Find where the given text appears and provide that cell's center as [x, y] coordinate. 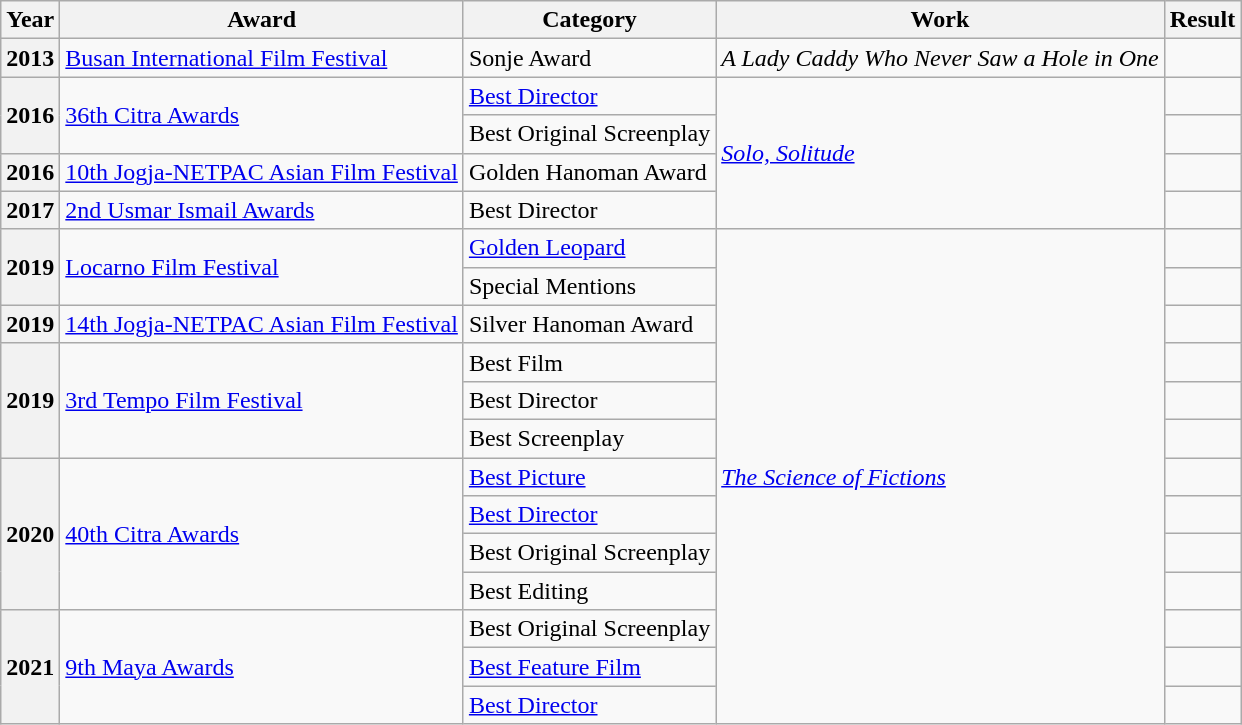
2nd Usmar Ismail Awards [262, 210]
Sonje Award [589, 58]
Best Feature Film [589, 667]
A Lady Caddy Who Never Saw a Hole in One [940, 58]
Year [30, 20]
Special Mentions [589, 286]
Result [1202, 20]
40th Citra Awards [262, 534]
Best Editing [589, 591]
Busan International Film Festival [262, 58]
Category [589, 20]
Best Film [589, 362]
10th Jogja-NETPAC Asian Film Festival [262, 172]
Golden Leopard [589, 248]
Locarno Film Festival [262, 267]
Award [262, 20]
2017 [30, 210]
Solo, Solitude [940, 153]
Work [940, 20]
Silver Hanoman Award [589, 324]
Best Picture [589, 477]
2020 [30, 534]
The Science of Fictions [940, 476]
2021 [30, 667]
14th Jogja-NETPAC Asian Film Festival [262, 324]
2013 [30, 58]
36th Citra Awards [262, 115]
3rd Tempo Film Festival [262, 400]
Golden Hanoman Award [589, 172]
Best Screenplay [589, 438]
9th Maya Awards [262, 667]
